From the cell containing the given text, extract its center point as [x, y] coordinate. 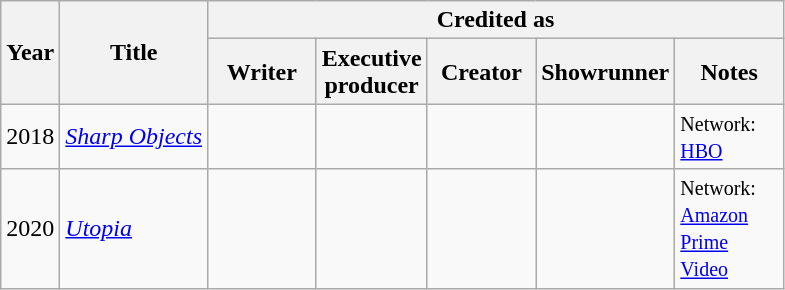
Network: Amazon Prime Video [730, 228]
Utopia [134, 228]
2018 [30, 136]
2020 [30, 228]
Executive producer [372, 72]
Notes [730, 72]
Title [134, 52]
Network: HBO [730, 136]
Creator [482, 72]
Year [30, 52]
Showrunner [606, 72]
Sharp Objects [134, 136]
Credited as [496, 20]
Writer [262, 72]
